Return the (X, Y) coordinate for the center point of the cell that contains the specified text.  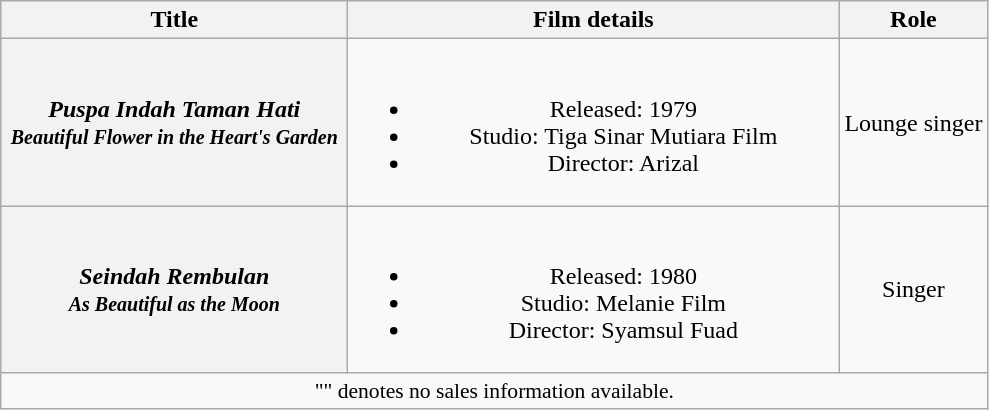
Released: 1980Studio: Melanie FilmDirector: Syamsul Fuad (594, 290)
Singer (914, 290)
Film details (594, 20)
Lounge singer (914, 122)
Seindah RembulanAs Beautiful as the Moon (174, 290)
Released: 1979Studio: Tiga Sinar Mutiara FilmDirector: Arizal (594, 122)
Puspa Indah Taman HatiBeautiful Flower in the Heart's Garden (174, 122)
Title (174, 20)
Role (914, 20)
"" denotes no sales information available. (494, 391)
